Output the (X, Y) coordinate of the center of the cell containing the given text.  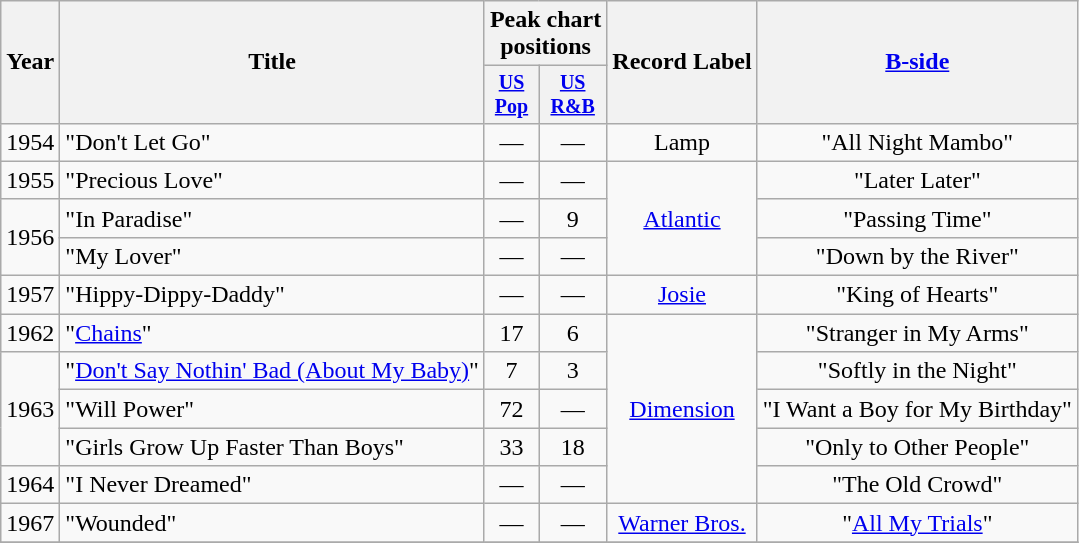
6 (573, 333)
1963 (30, 409)
Josie (682, 295)
1962 (30, 333)
Atlantic (682, 218)
Year (30, 62)
"In Paradise" (272, 218)
"Precious Love" (272, 180)
1955 (30, 180)
"Hippy-Dippy-Daddy" (272, 295)
9 (573, 218)
18 (573, 447)
1957 (30, 295)
"Don't Let Go" (272, 142)
USPop (511, 94)
"I Want a Boy for My Birthday" (917, 409)
"Down by the River" (917, 256)
72 (511, 409)
"Will Power" (272, 409)
USR&B (573, 94)
1964 (30, 485)
Title (272, 62)
"Later Later" (917, 180)
"Girls Grow Up Faster Than Boys" (272, 447)
B-side (917, 62)
"Don't Say Nothin' Bad (About My Baby)" (272, 371)
"King of Hearts" (917, 295)
"Only to Other People" (917, 447)
"My Lover" (272, 256)
"All My Trials" (917, 523)
"Softly in the Night" (917, 371)
Warner Bros. (682, 523)
1956 (30, 237)
1954 (30, 142)
Lamp (682, 142)
17 (511, 333)
7 (511, 371)
3 (573, 371)
"Passing Time" (917, 218)
1967 (30, 523)
Peak chartpositions (545, 34)
"Wounded" (272, 523)
"Stranger in My Arms" (917, 333)
"The Old Crowd" (917, 485)
Record Label (682, 62)
33 (511, 447)
"All Night Mambo" (917, 142)
"Chains" (272, 333)
Dimension (682, 409)
"I Never Dreamed" (272, 485)
